Pinpoint the cell where the given text exists, returning its [x, y] midpoint coordinate. 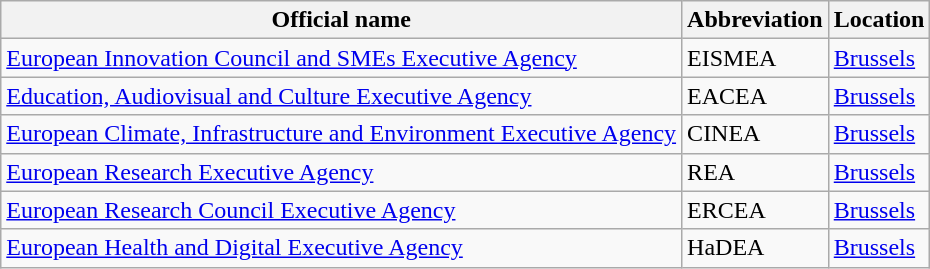
CINEA [756, 134]
HaDEA [756, 248]
ERCEA [756, 210]
EACEA [756, 96]
Abbreviation [756, 20]
Education, Audiovisual and Culture Executive Agency [342, 96]
EISMEA [756, 58]
REA [756, 172]
European Research Executive Agency [342, 172]
European Health and Digital Executive Agency [342, 248]
European Research Council Executive Agency [342, 210]
European Innovation Council and SMEs Executive Agency [342, 58]
Location [879, 20]
European Climate, Infrastructure and Environment Executive Agency [342, 134]
Official name [342, 20]
